Capture the cell that displays the provided text and extract its [x, y] central coordinate. 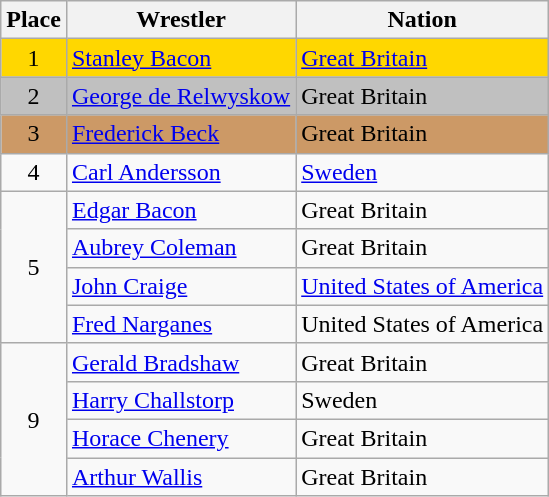
Horace Chenery [180, 438]
2 [34, 96]
Aubrey Coleman [180, 248]
Arthur Wallis [180, 477]
Fred Narganes [180, 324]
Harry Challstorp [180, 400]
5 [34, 267]
Nation [422, 20]
3 [34, 134]
George de Relwyskow [180, 96]
Frederick Beck [180, 134]
John Craige [180, 286]
9 [34, 419]
Gerald Bradshaw [180, 362]
Place [34, 20]
Wrestler [180, 20]
Edgar Bacon [180, 210]
1 [34, 58]
4 [34, 172]
Carl Andersson [180, 172]
Stanley Bacon [180, 58]
